Identify which cell holds the provided text, then report its (x, y) central coordinate. 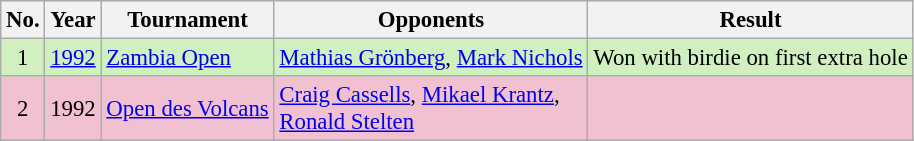
No. (23, 20)
Won with birdie on first extra hole (750, 58)
Tournament (188, 20)
Result (750, 20)
Craig Cassells, Mikael Krantz, Ronald Stelten (431, 108)
2 (23, 108)
Opponents (431, 20)
Mathias Grönberg, Mark Nichols (431, 58)
Open des Volcans (188, 108)
Year (73, 20)
1 (23, 58)
Zambia Open (188, 58)
